Provide the (x, y) coordinate of the cell's center where the given text is located.  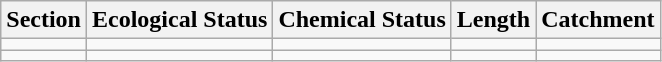
Ecological Status (179, 20)
Length (493, 20)
Catchment (598, 20)
Chemical Status (362, 20)
Section (44, 20)
